Capture the cell that displays the provided text and extract its (X, Y) central coordinate. 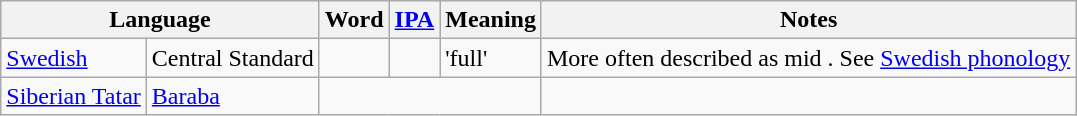
Language (160, 20)
Swedish (74, 58)
IPA (414, 20)
Siberian Tatar (74, 96)
More often described as mid . See Swedish phonology (808, 58)
Notes (808, 20)
'full' (491, 58)
Central Standard (232, 58)
Meaning (491, 20)
Baraba (232, 96)
Word (354, 20)
